For the text-containing cell, return its midpoint in [X, Y] coordinate format. 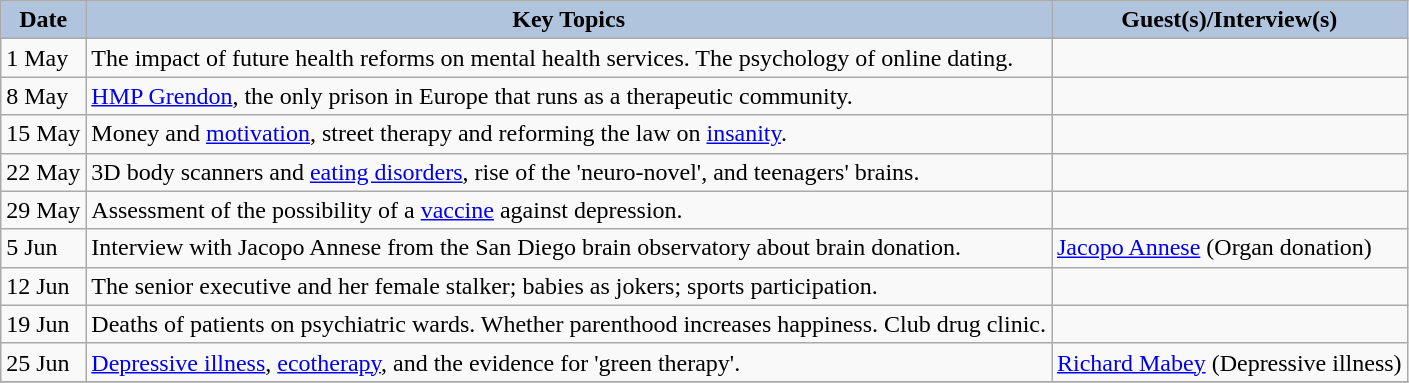
Richard Mabey (Depressive illness) [1230, 362]
Jacopo Annese (Organ donation) [1230, 248]
5 Jun [44, 248]
Key Topics [569, 20]
1 May [44, 58]
Interview with Jacopo Annese from the San Diego brain observatory about brain donation. [569, 248]
Depressive illness, ecotherapy, and the evidence for 'green therapy'. [569, 362]
The senior executive and her female stalker; babies as jokers; sports participation. [569, 286]
22 May [44, 172]
Assessment of the possibility of a vaccine against depression. [569, 210]
29 May [44, 210]
25 Jun [44, 362]
8 May [44, 96]
Deaths of patients on psychiatric wards. Whether parenthood increases happiness. Club drug clinic. [569, 324]
Date [44, 20]
15 May [44, 134]
3D body scanners and eating disorders, rise of the 'neuro-novel', and teenagers' brains. [569, 172]
Guest(s)/Interview(s) [1230, 20]
HMP Grendon, the only prison in Europe that runs as a therapeutic community. [569, 96]
Money and motivation, street therapy and reforming the law on insanity. [569, 134]
The impact of future health reforms on mental health services. The psychology of online dating. [569, 58]
19 Jun [44, 324]
12 Jun [44, 286]
